Locate the cell with the specified text and output its [X, Y] center coordinate. 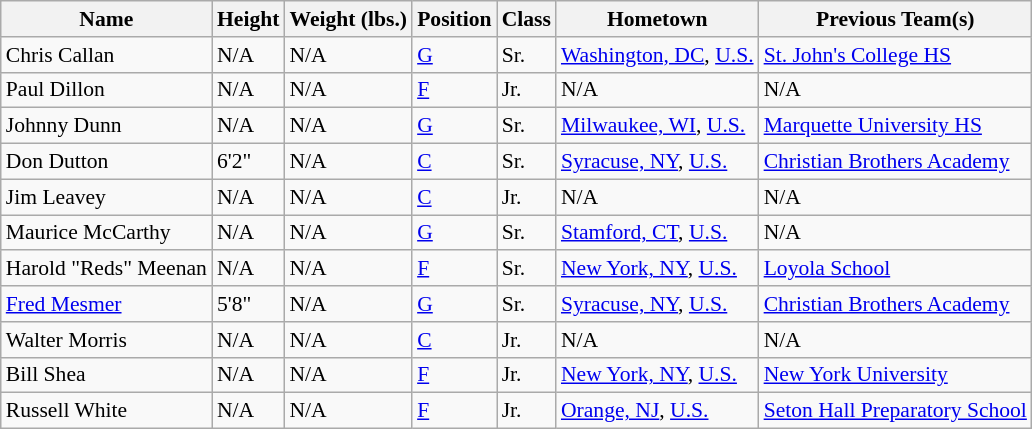
Walter Morris [106, 340]
Weight (lbs.) [348, 19]
Washington, DC, U.S. [658, 55]
Loyola School [896, 269]
5'8" [248, 304]
Class [526, 19]
Fred Mesmer [106, 304]
Stamford, CT, U.S. [658, 233]
Name [106, 19]
Harold "Reds" Meenan [106, 269]
Jim Leavey [106, 197]
Chris Callan [106, 55]
St. John's College HS [896, 55]
6'2" [248, 162]
Orange, NJ, U.S. [658, 411]
Height [248, 19]
Bill Shea [106, 375]
Russell White [106, 411]
Seton Hall Preparatory School [896, 411]
Marquette University HS [896, 126]
New York University [896, 375]
Paul Dillon [106, 90]
Position [454, 19]
Milwaukee, WI, U.S. [658, 126]
Maurice McCarthy [106, 233]
Don Dutton [106, 162]
Hometown [658, 19]
Johnny Dunn [106, 126]
Previous Team(s) [896, 19]
